Capture the cell that displays the provided text and extract its [X, Y] central coordinate. 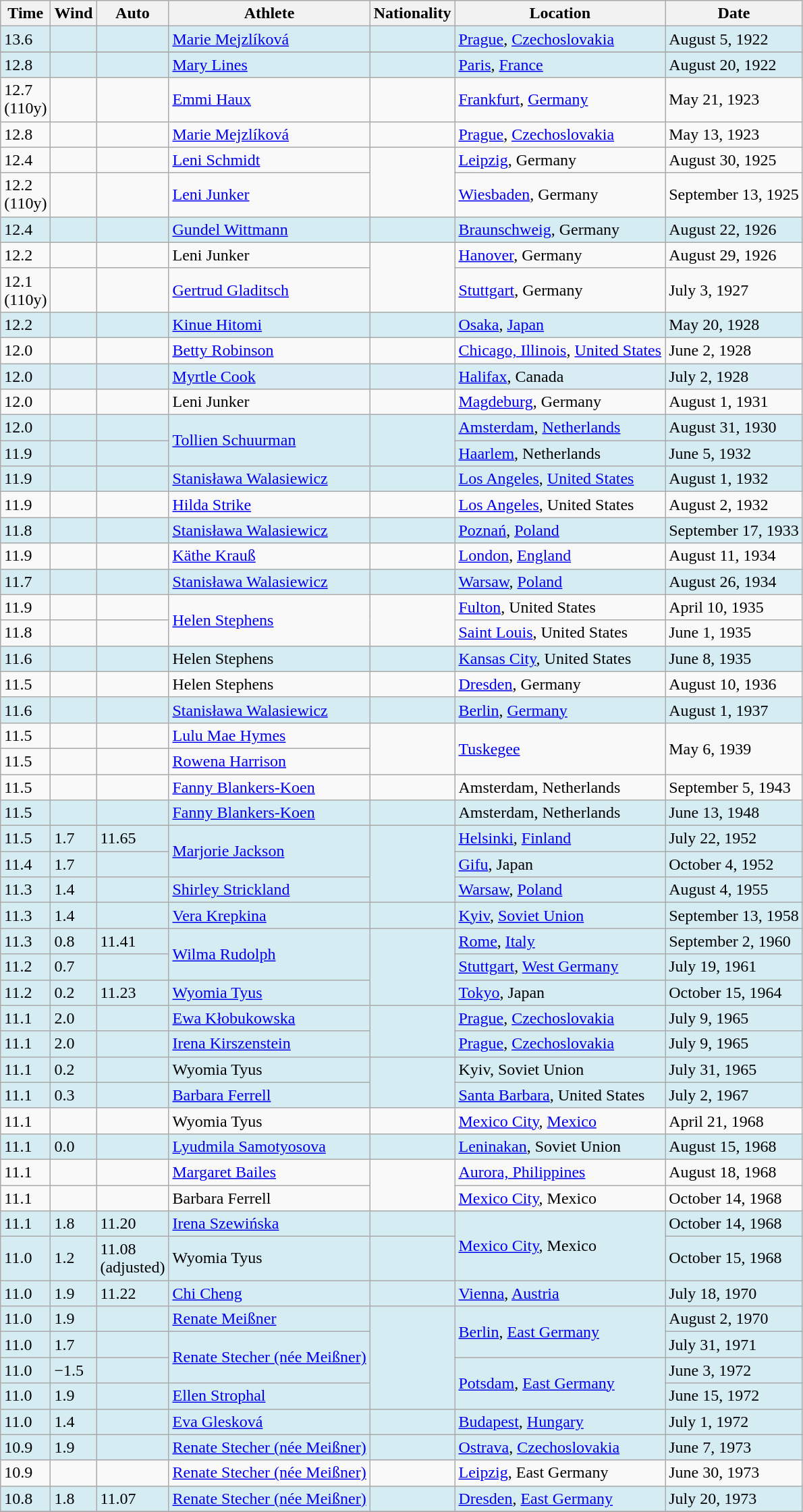
July 19, 1961 [734, 967]
Rowena Harrison [269, 761]
Gundel Wittmann [269, 229]
Berlin, East Germany [560, 1332]
May 6, 1939 [734, 748]
Location [560, 13]
Braunschweig, Germany [560, 229]
10.8 [26, 1499]
Helsinki, Finland [560, 839]
Aurora, Philippines [560, 1172]
September 13, 1925 [734, 194]
Marjorie Jackson [269, 851]
June 2, 1928 [734, 350]
August 10, 1936 [734, 684]
May 20, 1928 [734, 325]
August 1, 1937 [734, 710]
Haarlem, Netherlands [560, 453]
Frankfurt, Germany [560, 100]
11.41 [132, 941]
1.2 [74, 1259]
Wind [74, 13]
12.7(110y) [26, 100]
September 2, 1960 [734, 941]
11.22 [132, 1293]
0.7 [74, 967]
Shirley Strickland [269, 890]
September 5, 1943 [734, 787]
Kinue Hitomi [269, 325]
August 26, 1934 [734, 582]
0.8 [74, 941]
Osaka, Japan [560, 325]
August 2, 1970 [734, 1319]
12.2(110y) [26, 194]
April 21, 1968 [734, 1121]
August 11, 1934 [734, 556]
July 22, 1952 [734, 839]
Emmi Haux [269, 100]
June 8, 1935 [734, 659]
Stuttgart, Germany [560, 290]
Vera Krepkina [269, 916]
August 15, 1968 [734, 1146]
July 3, 1927 [734, 290]
Gifu, Japan [560, 864]
August 1, 1931 [734, 402]
August 30, 1925 [734, 160]
August 20, 1922 [734, 65]
Dresden, Germany [560, 684]
October 4, 1952 [734, 864]
Leipzig, East Germany [560, 1473]
Auto [132, 13]
July 31, 1965 [734, 1069]
Betty Robinson [269, 350]
September 17, 1933 [734, 530]
Tuskegee [560, 748]
June 13, 1948 [734, 813]
July 31, 1971 [734, 1345]
June 30, 1973 [734, 1473]
August 31, 1930 [734, 428]
August 2, 1932 [734, 505]
Irena Szewińska [269, 1224]
Margaret Bailes [269, 1172]
Leni Schmidt [269, 160]
Fulton, United States [560, 607]
Paris, France [560, 65]
October 15, 1964 [734, 992]
Halifax, Canada [560, 376]
May 13, 1923 [734, 134]
Santa Barbara, United States [560, 1095]
June 3, 1972 [734, 1370]
Chi Cheng [269, 1293]
June 5, 1932 [734, 453]
11.65 [132, 839]
August 29, 1926 [734, 255]
13.6 [26, 39]
Myrtle Cook [269, 376]
Irena Kirszenstein [269, 1044]
Time [26, 13]
July 1, 1972 [734, 1422]
11.20 [132, 1224]
Kansas City, United States [560, 659]
May 21, 1923 [734, 100]
August 4, 1955 [734, 890]
October 15, 1968 [734, 1259]
July 18, 1970 [734, 1293]
Magdeburg, Germany [560, 402]
Rome, Italy [560, 941]
−1.5 [74, 1370]
Hilda Strike [269, 505]
June 15, 1972 [734, 1396]
Poznań, Poland [560, 530]
July 2, 1928 [734, 376]
Tollien Schuurman [269, 441]
July 2, 1967 [734, 1095]
Lyudmila Samotyosova [269, 1146]
Ellen Strophal [269, 1396]
Chicago, Illinois, United States [560, 350]
0.0 [74, 1146]
Tokyo, Japan [560, 992]
11.23 [132, 992]
Stuttgart, West Germany [560, 967]
September 13, 1958 [734, 916]
Eva Glesková [269, 1422]
Lulu Mae Hymes [269, 735]
April 10, 1935 [734, 607]
Potsdam, East Germany [560, 1383]
Gertrud Gladitsch [269, 290]
August 1, 1932 [734, 479]
August 5, 1922 [734, 39]
June 7, 1973 [734, 1447]
Date [734, 13]
Käthe Krauß [269, 556]
11.08(adjusted) [132, 1259]
June 1, 1935 [734, 633]
Nationality [412, 13]
August 22, 1926 [734, 229]
Leninakan, Soviet Union [560, 1146]
11.7 [26, 582]
London, England [560, 556]
Leipzig, Germany [560, 160]
Ewa Kłobukowska [269, 1018]
12.1(110y) [26, 290]
July 20, 1973 [734, 1499]
11.07 [132, 1499]
Berlin, Germany [560, 710]
Hanover, Germany [560, 255]
Wiesbaden, Germany [560, 194]
Vienna, Austria [560, 1293]
Dresden, East Germany [560, 1499]
Budapest, Hungary [560, 1422]
Mary Lines [269, 65]
11.4 [26, 864]
Saint Louis, United States [560, 633]
Renate Meißner [269, 1319]
August 18, 1968 [734, 1172]
Ostrava, Czechoslovakia [560, 1447]
Wilma Rudolph [269, 954]
0.3 [74, 1095]
Athlete [269, 13]
